Capture the cell that displays the provided text and extract its (x, y) central coordinate. 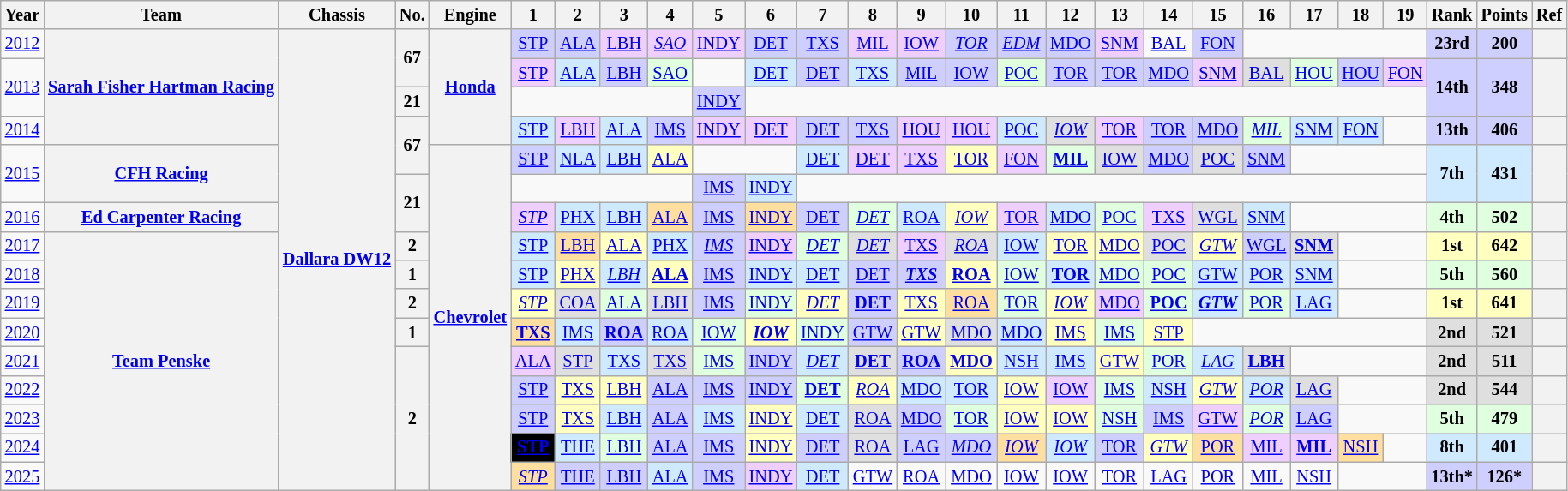
15 (1217, 15)
2021 (22, 361)
Dallara DW12 (337, 260)
6 (772, 15)
560 (1505, 274)
511 (1505, 361)
406 (1505, 130)
Honda (470, 87)
348 (1505, 87)
5 (718, 15)
No. (412, 15)
Team (161, 15)
3 (624, 15)
2020 (22, 332)
COA (578, 303)
8th (1451, 447)
502 (1505, 217)
14th (1451, 87)
Ed Carpenter Racing (161, 217)
544 (1505, 390)
4 (670, 15)
19 (1405, 15)
Rank (1451, 15)
EDM (1022, 44)
2024 (22, 447)
17 (1313, 15)
NLA (578, 159)
10 (971, 15)
2016 (22, 217)
7th (1451, 173)
521 (1505, 332)
23rd (1451, 44)
2019 (22, 303)
9 (921, 15)
Points (1505, 15)
2013 (22, 87)
7 (823, 15)
Chassis (337, 15)
Chevrolet (470, 318)
642 (1505, 246)
126* (1505, 476)
11 (1022, 15)
Team Penske (161, 362)
2014 (22, 130)
2017 (22, 246)
Sarah Fisher Hartman Racing (161, 87)
479 (1505, 419)
CFH Racing (161, 173)
13th* (1451, 476)
2012 (22, 44)
Engine (470, 15)
641 (1505, 303)
2015 (22, 173)
12 (1070, 15)
14 (1169, 15)
13 (1120, 15)
431 (1505, 173)
2025 (22, 476)
2022 (22, 390)
200 (1505, 44)
13th (1451, 130)
4th (1451, 217)
2023 (22, 419)
Year (22, 15)
18 (1361, 15)
16 (1266, 15)
401 (1505, 447)
Ref (1549, 15)
2018 (22, 274)
8 (873, 15)
